Scan for the cell matching the given text and deliver its (x, y) coordinate at center. 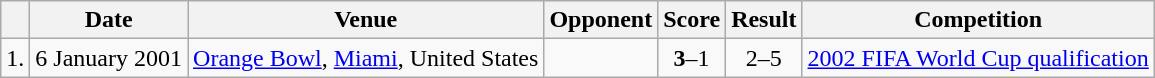
1. (16, 58)
Opponent (601, 20)
2–5 (764, 58)
Venue (366, 20)
2002 FIFA World Cup qualification (978, 58)
Score (692, 20)
Orange Bowl, Miami, United States (366, 58)
6 January 2001 (109, 58)
Competition (978, 20)
Date (109, 20)
Result (764, 20)
3–1 (692, 58)
